Detect which cell encompasses the target text, then output its [X, Y] center coordinate. 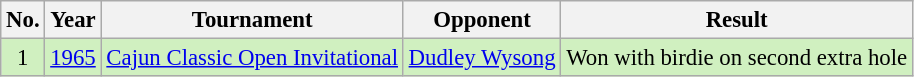
Won with birdie on second extra hole [737, 58]
Dudley Wysong [482, 58]
1965 [73, 58]
1 [23, 58]
Cajun Classic Open Invitational [252, 58]
Tournament [252, 20]
Result [737, 20]
Opponent [482, 20]
No. [23, 20]
Year [73, 20]
